Detect which cell encompasses the target text, then output its (x, y) center coordinate. 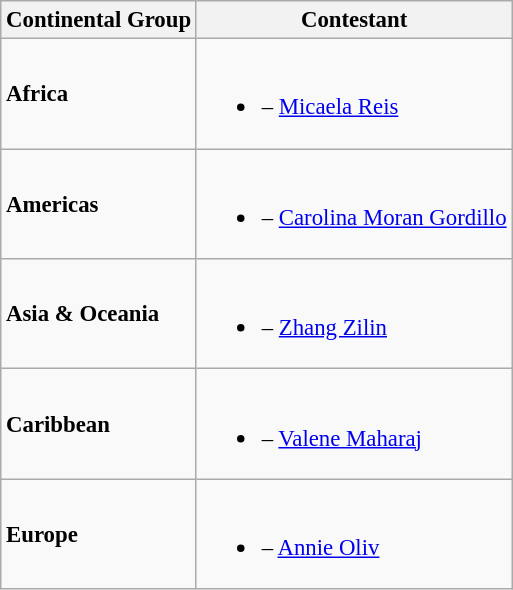
Continental Group (99, 20)
Asia & Oceania (99, 314)
Caribbean (99, 424)
Europe (99, 534)
– Carolina Moran Gordillo (354, 204)
Contestant (354, 20)
– Valene Maharaj (354, 424)
– Zhang Zilin (354, 314)
– Micaela Reis (354, 94)
Africa (99, 94)
– Annie Oliv (354, 534)
Americas (99, 204)
